For the text-containing cell, return its midpoint in (X, Y) coordinate format. 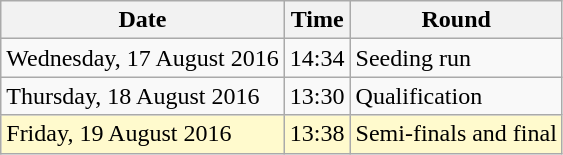
13:38 (317, 134)
Qualification (456, 96)
Wednesday, 17 August 2016 (143, 58)
Round (456, 20)
Seeding run (456, 58)
13:30 (317, 96)
Date (143, 20)
14:34 (317, 58)
Semi-finals and final (456, 134)
Time (317, 20)
Thursday, 18 August 2016 (143, 96)
Friday, 19 August 2016 (143, 134)
